Determine the (x, y) coordinate at the center of the cell enclosing the given text.  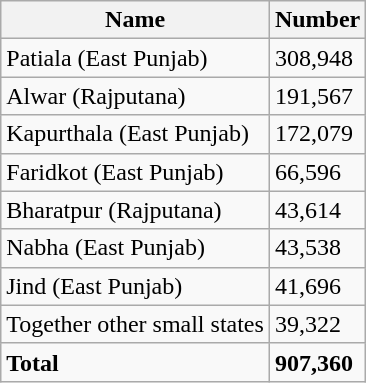
Kapurthala (East Punjab) (136, 134)
39,322 (317, 324)
Number (317, 20)
308,948 (317, 58)
Bharatpur (Rajputana) (136, 210)
Name (136, 20)
66,596 (317, 172)
41,696 (317, 286)
Alwar (Rajputana) (136, 96)
43,538 (317, 248)
172,079 (317, 134)
191,567 (317, 96)
Nabha (East Punjab) (136, 248)
43,614 (317, 210)
Together other small states (136, 324)
Total (136, 362)
Jind (East Punjab) (136, 286)
Patiala (East Punjab) (136, 58)
Faridkot (East Punjab) (136, 172)
907,360 (317, 362)
